Return [X, Y] of the center of cell containing provided text 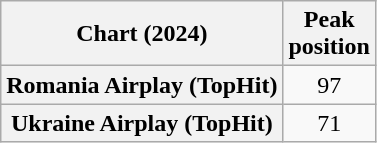
97 [329, 85]
Peakposition [329, 34]
Romania Airplay (TopHit) [142, 85]
71 [329, 123]
Chart (2024) [142, 34]
Ukraine Airplay (TopHit) [142, 123]
